Find where the given text appears and provide that cell's center as [x, y] coordinate. 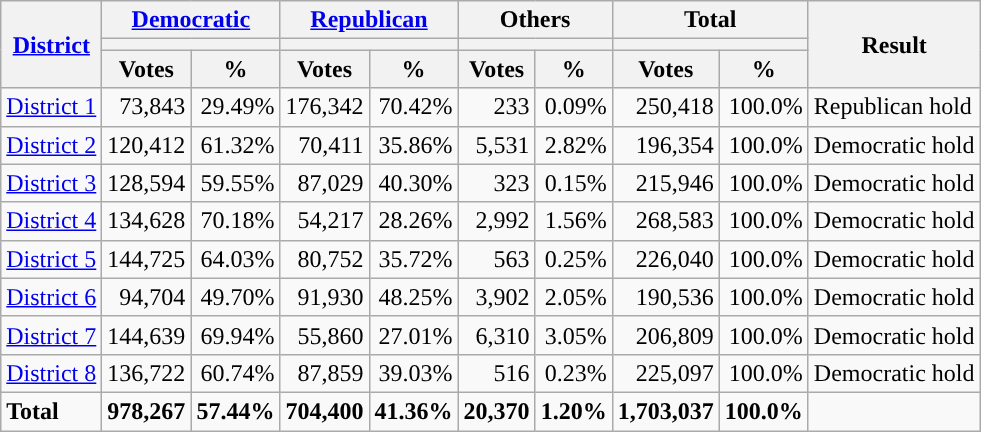
28.26% [414, 221]
0.09% [574, 107]
268,583 [666, 221]
563 [496, 259]
136,722 [146, 373]
40.30% [414, 183]
61.32% [236, 145]
District 1 [52, 107]
215,946 [666, 183]
District 4 [52, 221]
196,354 [666, 145]
226,040 [666, 259]
6,310 [496, 335]
87,029 [324, 183]
1,703,037 [666, 411]
48.25% [414, 297]
128,594 [146, 183]
1.20% [574, 411]
70,411 [324, 145]
120,412 [146, 145]
73,843 [146, 107]
55,860 [324, 335]
87,859 [324, 373]
233 [496, 107]
2.82% [574, 145]
134,628 [146, 221]
35.72% [414, 259]
District [52, 44]
516 [496, 373]
0.25% [574, 259]
District 8 [52, 373]
District 2 [52, 145]
Republican [369, 20]
978,267 [146, 411]
35.86% [414, 145]
49.70% [236, 297]
176,342 [324, 107]
57.44% [236, 411]
54,217 [324, 221]
0.23% [574, 373]
3.05% [574, 335]
District 6 [52, 297]
91,930 [324, 297]
41.36% [414, 411]
20,370 [496, 411]
27.01% [414, 335]
323 [496, 183]
Others [535, 20]
39.03% [414, 373]
29.49% [236, 107]
704,400 [324, 411]
144,639 [146, 335]
0.15% [574, 183]
64.03% [236, 259]
59.55% [236, 183]
District 7 [52, 335]
70.18% [236, 221]
69.94% [236, 335]
225,097 [666, 373]
3,902 [496, 297]
144,725 [146, 259]
80,752 [324, 259]
1.56% [574, 221]
Democratic [191, 20]
Result [894, 44]
206,809 [666, 335]
250,418 [666, 107]
2,992 [496, 221]
60.74% [236, 373]
District 5 [52, 259]
District 3 [52, 183]
Republican hold [894, 107]
5,531 [496, 145]
94,704 [146, 297]
70.42% [414, 107]
190,536 [666, 297]
2.05% [574, 297]
